Locate the cell with the specified text and output its [X, Y] center coordinate. 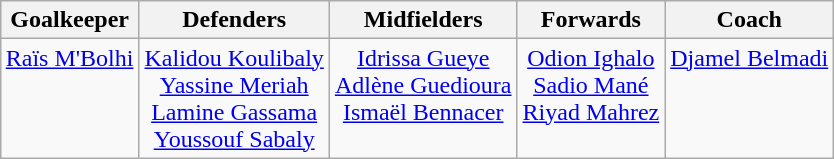
Djamel Belmadi [750, 98]
Defenders [234, 20]
Raïs M'Bolhi [70, 98]
Goalkeeper [70, 20]
Midfielders [423, 20]
Kalidou Koulibaly Yassine Meriah Lamine Gassama Youssouf Sabaly [234, 98]
Forwards [591, 20]
Coach [750, 20]
Idrissa Gueye Adlène Guedioura Ismaël Bennacer [423, 98]
Odion Ighalo Sadio Mané Riyad Mahrez [591, 98]
